Search for the cell housing the specified text and yield its [X, Y] center coordinate. 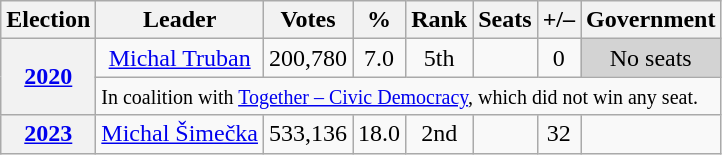
2023 [48, 134]
2nd [440, 134]
Michal Truban [180, 58]
+/– [558, 20]
200,780 [308, 58]
Votes [308, 20]
Election [48, 20]
18.0 [380, 134]
533,136 [308, 134]
No seats [651, 58]
Government [651, 20]
32 [558, 134]
5th [440, 58]
Seats [505, 20]
7.0 [380, 58]
0 [558, 58]
Leader [180, 20]
In coalition with Together – Civic Democracy, which did not win any seat. [408, 96]
2020 [48, 77]
Rank [440, 20]
% [380, 20]
Michal Šimečka [180, 134]
